Scan for the cell matching the given text and deliver its (x, y) coordinate at center. 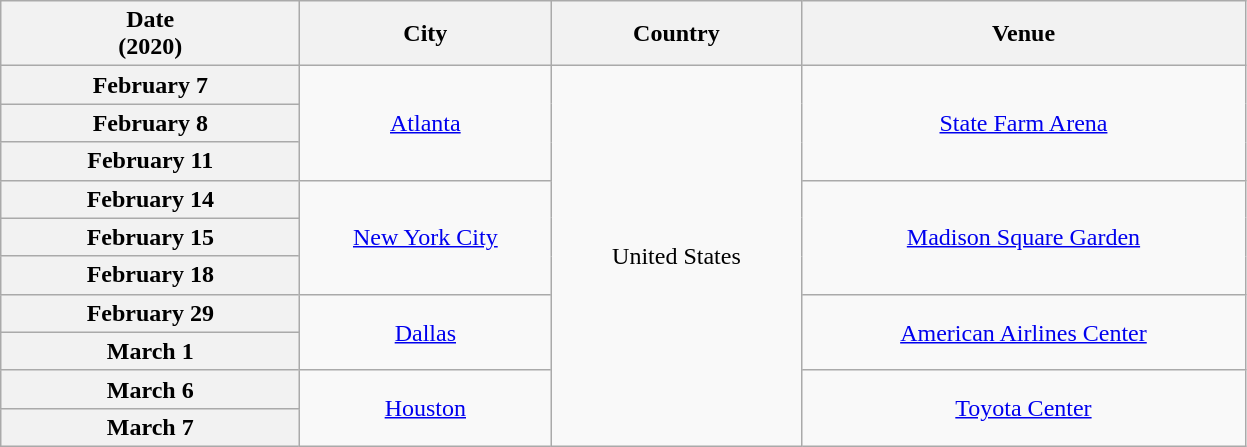
February 29 (150, 313)
February 7 (150, 85)
Madison Square Garden (1024, 237)
Date(2020) (150, 34)
February 11 (150, 161)
Country (676, 34)
Atlanta (426, 123)
February 8 (150, 123)
February 14 (150, 199)
March 1 (150, 351)
American Airlines Center (1024, 332)
State Farm Arena (1024, 123)
United States (676, 256)
New York City (426, 237)
City (426, 34)
March 7 (150, 427)
Venue (1024, 34)
February 18 (150, 275)
Houston (426, 408)
Toyota Center (1024, 408)
March 6 (150, 389)
February 15 (150, 237)
Dallas (426, 332)
